Scan for the cell matching the given text and deliver its (X, Y) coordinate at center. 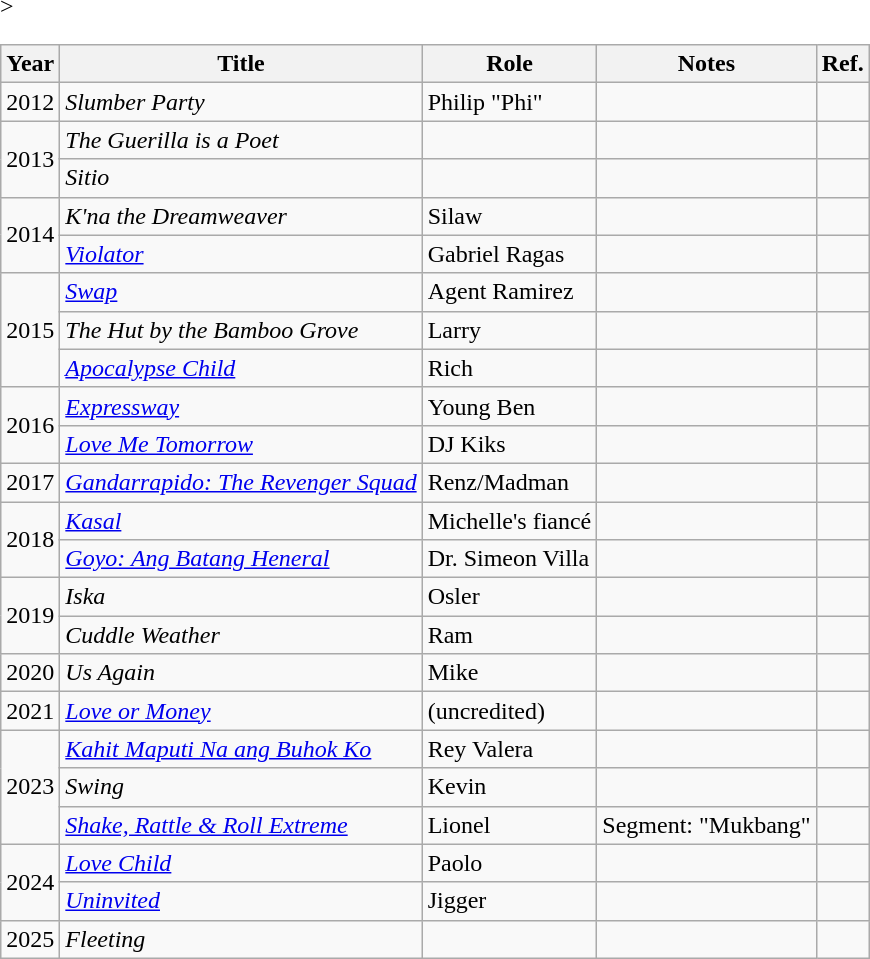
Shake, Rattle & Roll Extreme (241, 825)
Goyo: Ang Batang Heneral (241, 559)
Rey Valera (510, 749)
Love Child (241, 863)
2015 (30, 330)
2018 (30, 540)
Kahit Maputi Na ang Buhok Ko (241, 749)
2013 (30, 159)
Gabriel Ragas (510, 254)
Michelle's fiancé (510, 521)
Role (510, 64)
Kevin (510, 787)
Us Again (241, 673)
Violator (241, 254)
Agent Ramirez (510, 292)
Philip "Phi" (510, 102)
2014 (30, 235)
2012 (30, 102)
2025 (30, 939)
Swing (241, 787)
Rich (510, 368)
Apocalypse Child (241, 368)
Segment: "Mukbang" (706, 825)
2017 (30, 482)
Ram (510, 635)
2021 (30, 711)
Young Ben (510, 406)
Expressway (241, 406)
Slumber Party (241, 102)
Iska (241, 597)
Paolo (510, 863)
Mike (510, 673)
Fleeting (241, 939)
DJ Kiks (510, 444)
Uninvited (241, 901)
Love or Money (241, 711)
The Guerilla is a Poet (241, 140)
Love Me Tomorrow (241, 444)
Jigger (510, 901)
Osler (510, 597)
2023 (30, 787)
(uncredited) (510, 711)
Title (241, 64)
Swap (241, 292)
Kasal (241, 521)
K'na the Dreamweaver (241, 216)
Ref. (842, 64)
Gandarrapido: The Revenger Squad (241, 482)
Notes (706, 64)
Cuddle Weather (241, 635)
2020 (30, 673)
2019 (30, 616)
Year (30, 64)
Silaw (510, 216)
Sitio (241, 178)
Renz/Madman (510, 482)
The Hut by the Bamboo Grove (241, 330)
2016 (30, 425)
Lionel (510, 825)
Larry (510, 330)
Dr. Simeon Villa (510, 559)
2024 (30, 882)
